Search for the cell housing the specified text and yield its (X, Y) center coordinate. 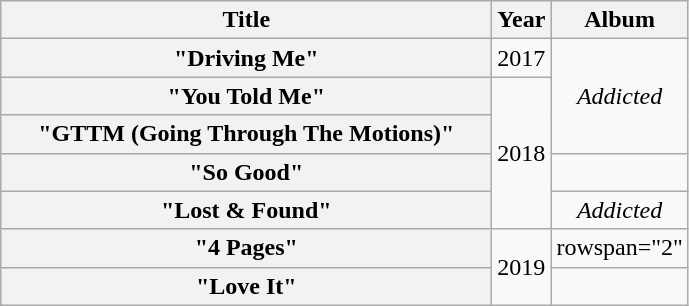
Year (522, 20)
"Love It" (246, 286)
"Driving Me" (246, 58)
2017 (522, 58)
Title (246, 20)
"You Told Me" (246, 96)
rowspan="2" (620, 248)
2018 (522, 153)
"Lost & Found" (246, 210)
"4 Pages" (246, 248)
"So Good" (246, 172)
2019 (522, 267)
Album (620, 20)
"GTTM (Going Through The Motions)" (246, 134)
